Capture the cell that displays the provided text and extract its (X, Y) central coordinate. 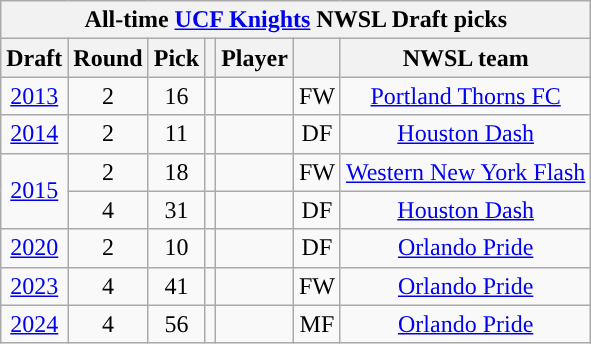
All-time UCF Knights NWSL Draft picks (296, 20)
Player (255, 58)
Western New York Flash (465, 172)
Round (108, 58)
NWSL team (465, 58)
16 (176, 96)
MF (316, 324)
Pick (176, 58)
2023 (34, 286)
56 (176, 324)
2020 (34, 248)
10 (176, 248)
41 (176, 286)
2015 (34, 191)
Portland Thorns FC (465, 96)
11 (176, 134)
18 (176, 172)
Draft (34, 58)
2024 (34, 324)
2014 (34, 134)
2013 (34, 96)
31 (176, 210)
